From the cell containing the given text, extract its center point as [X, Y] coordinate. 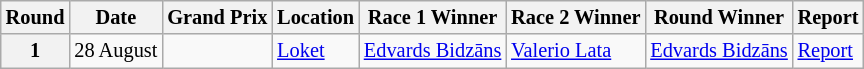
Race 1 Winner [432, 17]
Date [116, 17]
Loket [316, 51]
Grand Prix [217, 17]
Round Winner [718, 17]
Round [36, 17]
Race 2 Winner [576, 17]
1 [36, 51]
Valerio Lata [576, 51]
Location [316, 17]
28 August [116, 51]
